Return [X, Y] of the center of cell containing provided text 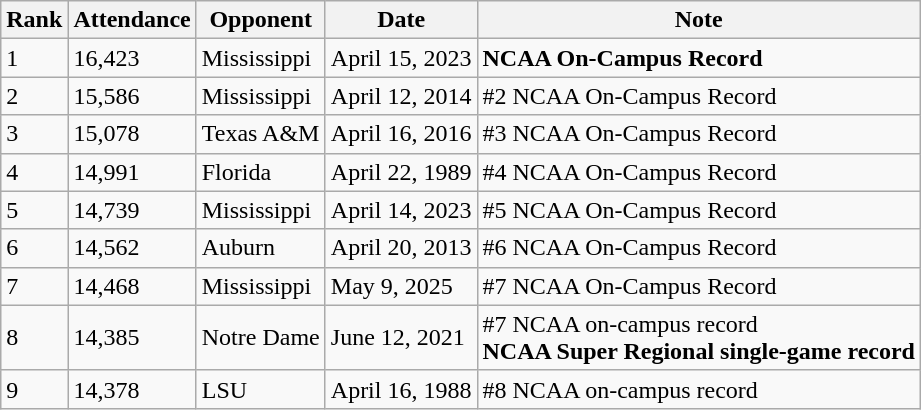
Rank [34, 20]
April 16, 2016 [401, 134]
April 20, 2013 [401, 248]
15,078 [132, 134]
#7 NCAA on-campus record NCAA Super Regional single-game record [698, 338]
14,562 [132, 248]
#8 NCAA on-campus record [698, 389]
#2 NCAA On-Campus Record [698, 96]
NCAA On-Campus Record [698, 58]
Auburn [260, 248]
April 22, 1989 [401, 172]
April 14, 2023 [401, 210]
#3 NCAA On-Campus Record [698, 134]
April 12, 2014 [401, 96]
2 [34, 96]
#5 NCAA On-Campus Record [698, 210]
7 [34, 286]
Date [401, 20]
#7 NCAA On-Campus Record [698, 286]
Florida [260, 172]
15,586 [132, 96]
#4 NCAA On-Campus Record [698, 172]
#6 NCAA On-Campus Record [698, 248]
April 15, 2023 [401, 58]
Opponent [260, 20]
5 [34, 210]
Notre Dame [260, 338]
3 [34, 134]
14,991 [132, 172]
6 [34, 248]
4 [34, 172]
8 [34, 338]
April 16, 1988 [401, 389]
14,378 [132, 389]
Attendance [132, 20]
14,385 [132, 338]
14,739 [132, 210]
14,468 [132, 286]
9 [34, 389]
Note [698, 20]
1 [34, 58]
June 12, 2021 [401, 338]
May 9, 2025 [401, 286]
16,423 [132, 58]
LSU [260, 389]
Texas A&M [260, 134]
